Output the [X, Y] coordinate of the center of the cell containing the given text.  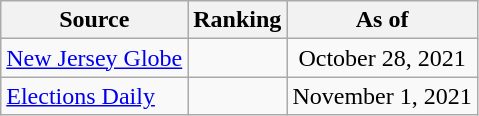
Ranking [238, 20]
October 28, 2021 [382, 58]
As of [382, 20]
Elections Daily [94, 96]
November 1, 2021 [382, 96]
New Jersey Globe [94, 58]
Source [94, 20]
